Search for the cell housing the specified text and yield its [X, Y] center coordinate. 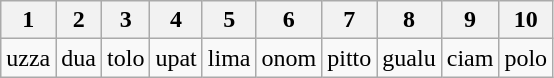
gualu [409, 58]
lima [229, 58]
polo [526, 58]
2 [79, 20]
5 [229, 20]
1 [28, 20]
dua [79, 58]
7 [350, 20]
4 [176, 20]
onom [289, 58]
10 [526, 20]
pitto [350, 58]
3 [126, 20]
8 [409, 20]
upat [176, 58]
ciam [470, 58]
6 [289, 20]
tolo [126, 58]
9 [470, 20]
uzza [28, 58]
